Find where the given text appears and provide that cell's center as (X, Y) coordinate. 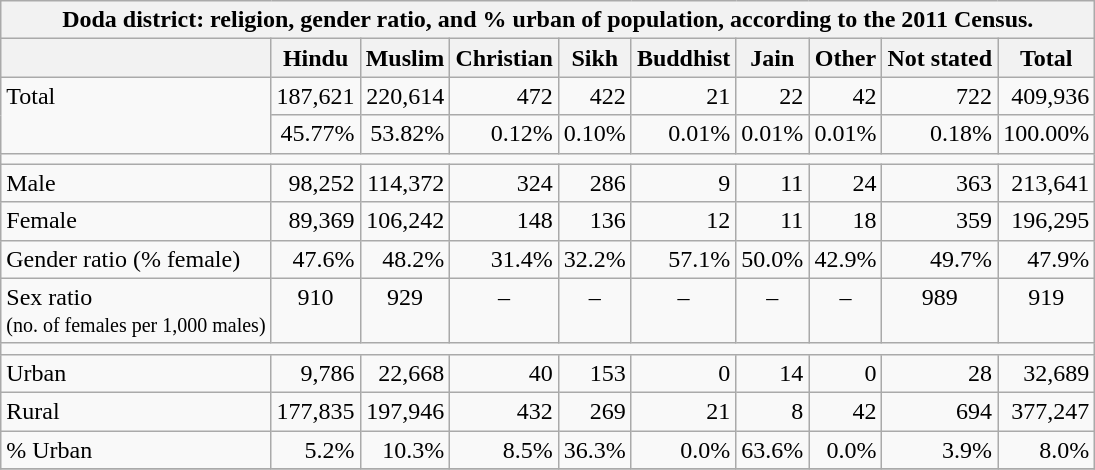
Sex ratio (no. of females per 1,000 males) (136, 310)
28 (940, 373)
722 (940, 96)
Female (136, 221)
9,786 (316, 373)
50.0% (772, 259)
Sikh (594, 58)
422 (594, 96)
377,247 (1046, 411)
220,614 (405, 96)
114,372 (405, 183)
9 (683, 183)
919 (1046, 310)
89,369 (316, 221)
197,946 (405, 411)
24 (846, 183)
409,936 (1046, 96)
8.0% (1046, 449)
Buddhist (683, 58)
136 (594, 221)
Not stated (940, 58)
0.10% (594, 134)
187,621 (316, 96)
Muslim (405, 58)
153 (594, 373)
53.82% (405, 134)
0.12% (504, 134)
57.1% (683, 259)
49.7% (940, 259)
100.00% (1046, 134)
32.2% (594, 259)
363 (940, 183)
Doda district: religion, gender ratio, and % urban of population, according to the 2011 Census. (548, 20)
31.4% (504, 259)
989 (940, 310)
929 (405, 310)
8.5% (504, 449)
22,668 (405, 373)
45.77% (316, 134)
106,242 (405, 221)
Urban (136, 373)
Rural (136, 411)
910 (316, 310)
14 (772, 373)
Other (846, 58)
177,835 (316, 411)
0.18% (940, 134)
Jain (772, 58)
% Urban (136, 449)
Hindu (316, 58)
32,689 (1046, 373)
286 (594, 183)
213,641 (1046, 183)
472 (504, 96)
12 (683, 221)
98,252 (316, 183)
18 (846, 221)
47.6% (316, 259)
269 (594, 411)
432 (504, 411)
324 (504, 183)
8 (772, 411)
Christian (504, 58)
5.2% (316, 449)
694 (940, 411)
22 (772, 96)
40 (504, 373)
63.6% (772, 449)
36.3% (594, 449)
Gender ratio (% female) (136, 259)
359 (940, 221)
10.3% (405, 449)
196,295 (1046, 221)
Male (136, 183)
148 (504, 221)
42.9% (846, 259)
47.9% (1046, 259)
48.2% (405, 259)
3.9% (940, 449)
